Extract the [X, Y] coordinate from the center of the cell holding the provided text.  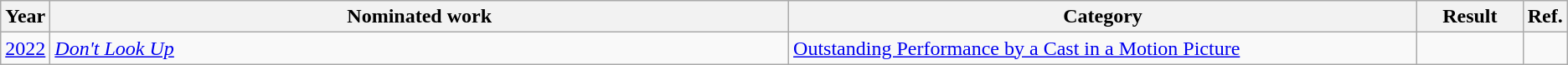
Outstanding Performance by a Cast in a Motion Picture [1103, 48]
Result [1469, 17]
Ref. [1545, 17]
Year [25, 17]
2022 [25, 48]
Nominated work [420, 17]
Category [1103, 17]
Don't Look Up [420, 48]
